Return [X, Y] of the center of cell containing provided text 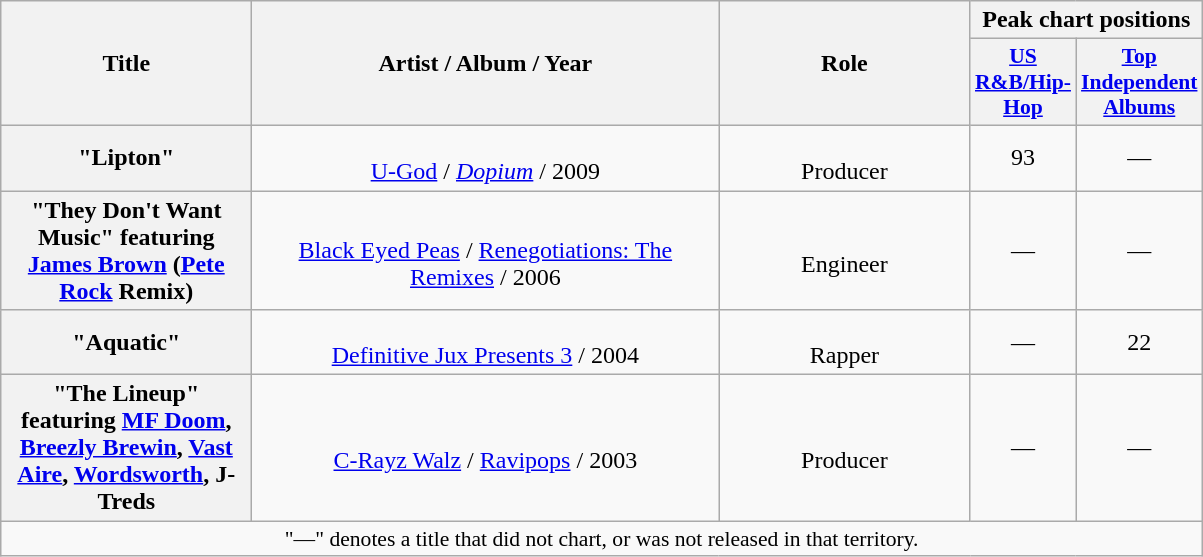
22 [1140, 342]
"Lipton" [126, 158]
Role [844, 64]
93 [1023, 158]
Title [126, 64]
Rapper [844, 342]
Definitive Jux Presents 3 / 2004 [486, 342]
"Aquatic" [126, 342]
Peak chart positions [1086, 20]
US R&B/Hip-Hop [1023, 82]
Artist / Album / Year [486, 64]
"The Lineup" featuring MF Doom, Breezly Brewin, Vast Aire, Wordsworth, J-Treds [126, 448]
"They Don't Want Music" featuring James Brown (Pete Rock Remix) [126, 250]
Top Independent Albums [1140, 82]
C-Rayz Walz / Ravipops / 2003 [486, 448]
Engineer [844, 250]
"—" denotes a title that did not chart, or was not released in that territory. [602, 539]
Black Eyed Peas / Renegotiations: The Remixes / 2006 [486, 250]
U-God / Dopium / 2009 [486, 158]
